From the cell containing the given text, extract its center point as (x, y) coordinate. 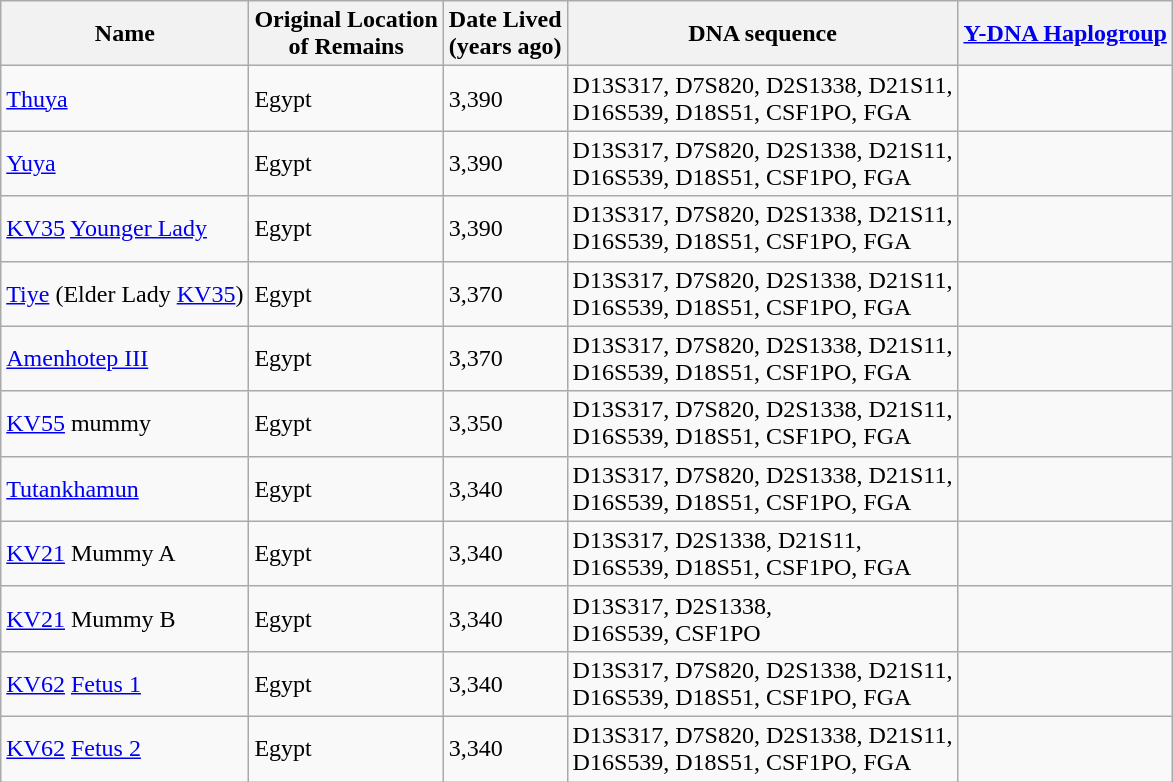
DNA sequence (762, 34)
Amenhotep III (125, 358)
KV21 Mummy B (125, 618)
Thuya (125, 98)
KV21 Mummy A (125, 554)
KV35 Younger Lady (125, 228)
KV55 mummy (125, 424)
Original Locationof Remains (346, 34)
KV62 Fetus 1 (125, 684)
KV62 Fetus 2 (125, 748)
D13S317, D2S1338, D21S11,D16S539, D18S51, CSF1PO, FGA (762, 554)
Name (125, 34)
3,350 (505, 424)
Tutankhamun (125, 488)
Tiye (Elder Lady KV35) (125, 294)
D13S317, D2S1338,D16S539, CSF1PO (762, 618)
Yuya (125, 164)
Y-DNA Haplogroup (1065, 34)
Date Lived(years ago) (505, 34)
